Find where the given text appears and provide that cell's center as [X, Y] coordinate. 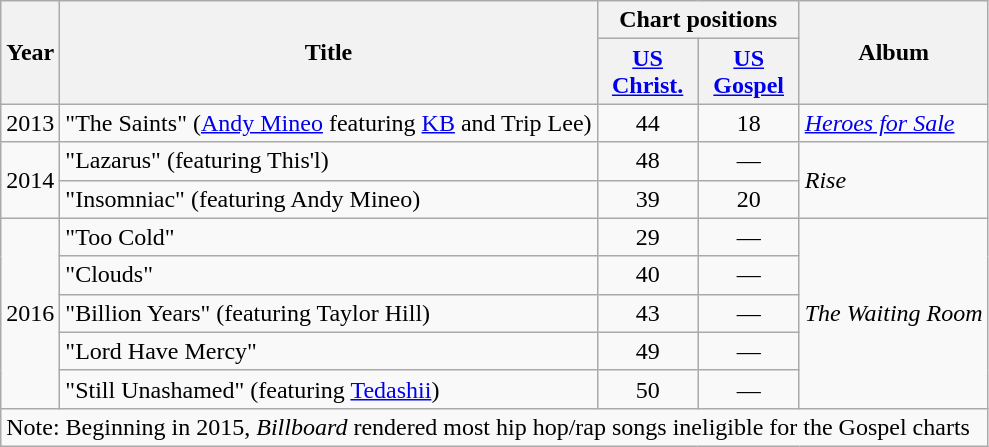
Title [328, 52]
49 [648, 351]
"Insomniac" (featuring Andy Mineo) [328, 199]
43 [648, 313]
Year [30, 52]
Album [894, 52]
Note: Beginning in 2015, Billboard rendered most hip hop/rap songs ineligible for the Gospel charts [494, 427]
Heroes for Sale [894, 123]
"Clouds" [328, 275]
"The Saints" (Andy Mineo featuring KB and Trip Lee) [328, 123]
Rise [894, 180]
2013 [30, 123]
44 [648, 123]
US Christ. [648, 72]
29 [648, 237]
US Gospel [748, 72]
20 [748, 199]
2016 [30, 313]
"Too Cold" [328, 237]
2014 [30, 180]
"Billion Years" (featuring Taylor Hill) [328, 313]
50 [648, 389]
39 [648, 199]
"Still Unashamed" (featuring Tedashii) [328, 389]
48 [648, 161]
40 [648, 275]
The Waiting Room [894, 313]
18 [748, 123]
"Lazarus" (featuring This'l) [328, 161]
Chart positions [698, 20]
"Lord Have Mercy" [328, 351]
